Extract the (x, y) coordinate from the center of the cell holding the provided text.  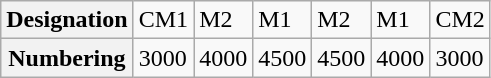
CM2 (460, 20)
Numbering (67, 58)
Designation (67, 20)
CM1 (163, 20)
